Extract the [x, y] coordinate from the center of the cell holding the provided text.  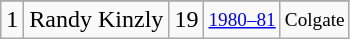
Randy Kinzly [96, 20]
1980–81 [242, 20]
Colgate [314, 20]
19 [186, 20]
1 [12, 20]
